Return (x, y) of the center of cell containing provided text 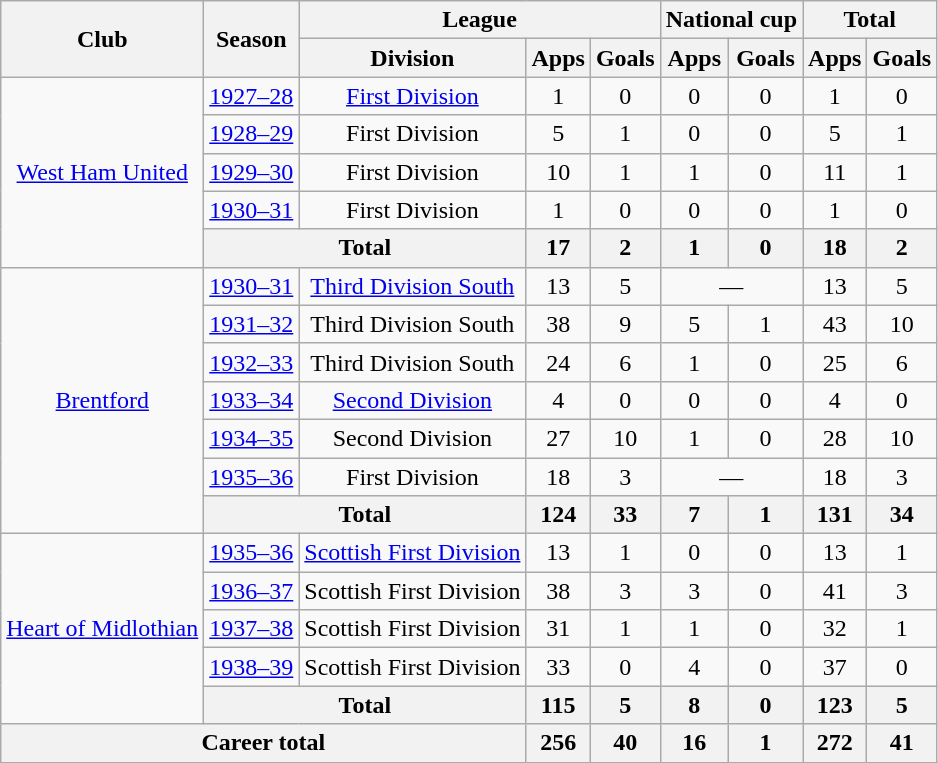
37 (835, 667)
28 (835, 438)
League (480, 20)
11 (835, 172)
27 (558, 438)
25 (835, 362)
West Ham United (102, 172)
24 (558, 362)
Career total (264, 743)
31 (558, 629)
Season (252, 39)
40 (625, 743)
1932–33 (252, 362)
Club (102, 39)
32 (835, 629)
Division (412, 58)
1937–38 (252, 629)
Heart of Midlothian (102, 629)
17 (558, 248)
123 (835, 705)
1933–34 (252, 400)
256 (558, 743)
34 (902, 515)
115 (558, 705)
124 (558, 515)
272 (835, 743)
9 (625, 324)
131 (835, 515)
1931–32 (252, 324)
1934–35 (252, 438)
1929–30 (252, 172)
43 (835, 324)
16 (694, 743)
8 (694, 705)
1936–37 (252, 591)
1938–39 (252, 667)
1927–28 (252, 96)
Brentford (102, 400)
National cup (731, 20)
7 (694, 515)
1928–29 (252, 134)
